Capture the cell that displays the provided text and extract its [x, y] central coordinate. 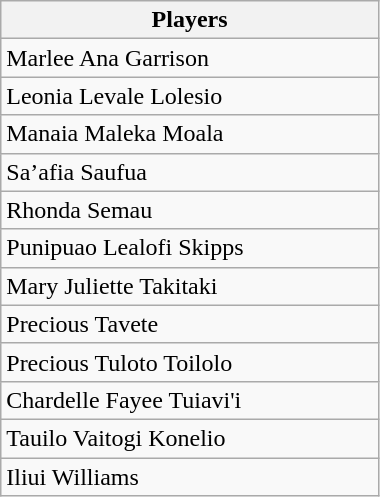
Players [190, 20]
Leonia Levale Lolesio [190, 96]
Tauilo Vaitogi Konelio [190, 438]
Rhonda Semau [190, 210]
Mary Juliette Takitaki [190, 286]
Precious Tavete [190, 324]
Punipuao Lealofi Skipps [190, 248]
Marlee Ana Garrison [190, 58]
Manaia Maleka Moala [190, 134]
Sa’afia Saufua [190, 172]
Chardelle Fayee Tuiavi'i [190, 400]
Iliui Williams [190, 477]
Precious Tuloto Toilolo [190, 362]
